Extract the (x, y) coordinate from the center of the cell holding the provided text.  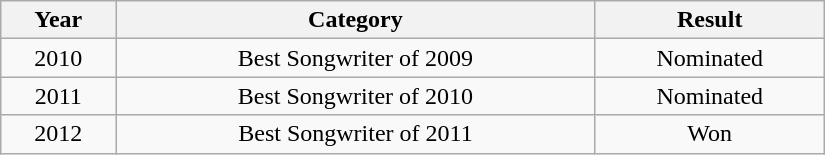
2011 (58, 96)
Won (710, 134)
Year (58, 20)
2012 (58, 134)
Result (710, 20)
Category (356, 20)
Best Songwriter of 2011 (356, 134)
2010 (58, 58)
Best Songwriter of 2010 (356, 96)
Best Songwriter of 2009 (356, 58)
